Pinpoint the cell where the given text exists, returning its [x, y] midpoint coordinate. 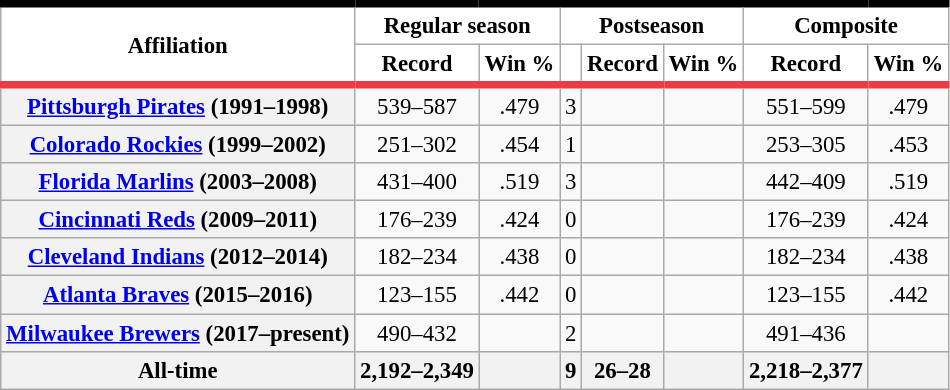
2 [571, 333]
.454 [519, 145]
431–400 [417, 182]
491–436 [806, 333]
Postseason [652, 24]
490–432 [417, 333]
.453 [908, 145]
Cleveland Indians (2012–2014) [178, 257]
Pittsburgh Pirates (1991–1998) [178, 106]
9 [571, 370]
All-time [178, 370]
Milwaukee Brewers (2017–present) [178, 333]
Colorado Rockies (1999–2002) [178, 145]
539–587 [417, 106]
26–28 [622, 370]
Affiliation [178, 44]
Cincinnati Reds (2009–2011) [178, 220]
2,192–2,349 [417, 370]
1 [571, 145]
2,218–2,377 [806, 370]
Regular season [458, 24]
551–599 [806, 106]
Florida Marlins (2003–2008) [178, 182]
Composite [846, 24]
253–305 [806, 145]
442–409 [806, 182]
Atlanta Braves (2015–2016) [178, 295]
251–302 [417, 145]
